From the cell containing the given text, extract its center point as [x, y] coordinate. 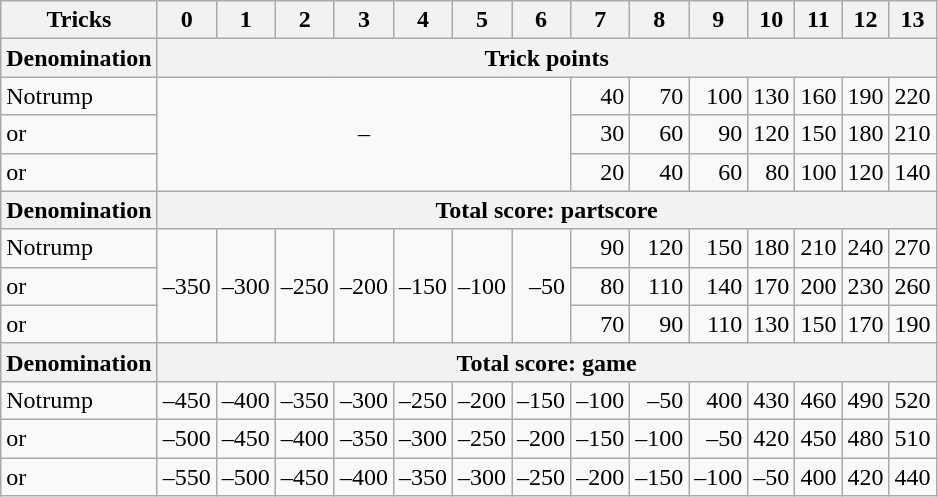
2 [304, 20]
30 [600, 134]
510 [912, 438]
6 [542, 20]
0 [186, 20]
460 [818, 400]
490 [866, 400]
13 [912, 20]
10 [772, 20]
440 [912, 477]
9 [718, 20]
20 [600, 172]
12 [866, 20]
–550 [186, 477]
450 [818, 438]
160 [818, 96]
7 [600, 20]
220 [912, 96]
240 [866, 248]
Total score: partscore [546, 210]
200 [818, 286]
Trick points [546, 58]
520 [912, 400]
270 [912, 248]
260 [912, 286]
480 [866, 438]
– [364, 134]
Tricks [79, 20]
230 [866, 286]
3 [364, 20]
5 [482, 20]
4 [422, 20]
Total score: game [546, 362]
430 [772, 400]
1 [246, 20]
8 [660, 20]
11 [818, 20]
